Provide the [x, y] coordinate of the cell's center where the given text is located.  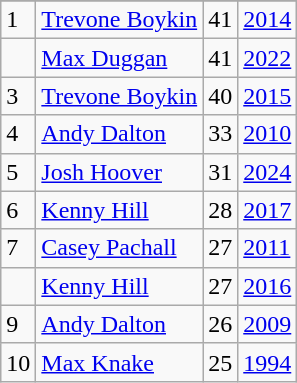
10 [18, 362]
Max Knake [120, 362]
2009 [268, 324]
Casey Pachall [120, 248]
2022 [268, 58]
2016 [268, 286]
25 [220, 362]
28 [220, 210]
9 [18, 324]
1994 [268, 362]
6 [18, 210]
7 [18, 248]
31 [220, 172]
2011 [268, 248]
2024 [268, 172]
2014 [268, 20]
Josh Hoover [120, 172]
40 [220, 96]
2010 [268, 134]
Max Duggan [120, 58]
26 [220, 324]
1 [18, 20]
4 [18, 134]
33 [220, 134]
2017 [268, 210]
5 [18, 172]
2015 [268, 96]
3 [18, 96]
